Extract the (x, y) coordinate from the center of the cell holding the provided text.  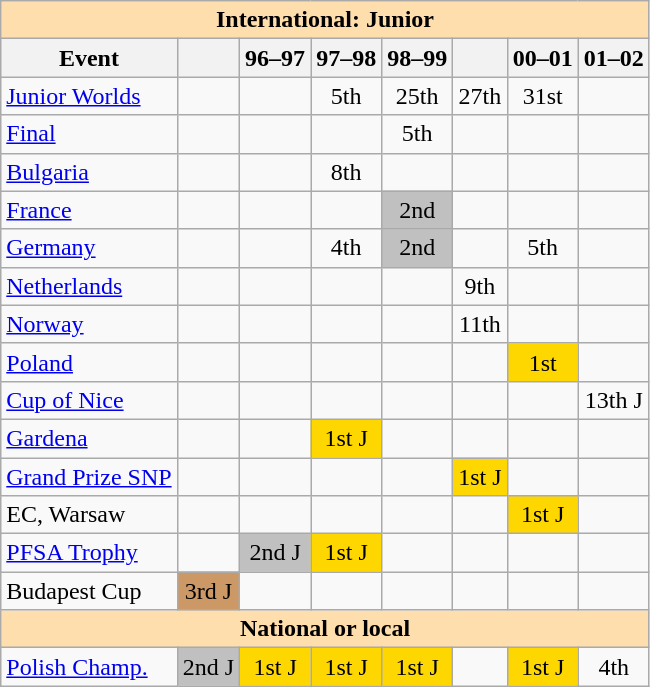
98–99 (418, 58)
Gardena (89, 438)
97–98 (346, 58)
National or local (326, 629)
Bulgaria (89, 172)
01–02 (614, 58)
Cup of Nice (89, 400)
PFSA Trophy (89, 553)
Polish Champ. (89, 667)
EC, Warsaw (89, 515)
Germany (89, 248)
Final (89, 134)
Junior Worlds (89, 96)
13th J (614, 400)
8th (346, 172)
International: Junior (326, 20)
31st (542, 96)
27th (480, 96)
96–97 (276, 58)
Event (89, 58)
Norway (89, 324)
3rd J (208, 591)
25th (418, 96)
1st (542, 362)
Poland (89, 362)
Budapest Cup (89, 591)
France (89, 210)
Netherlands (89, 286)
9th (480, 286)
11th (480, 324)
Grand Prize SNP (89, 477)
00–01 (542, 58)
